Locate the cell with the specified text and output its (X, Y) center coordinate. 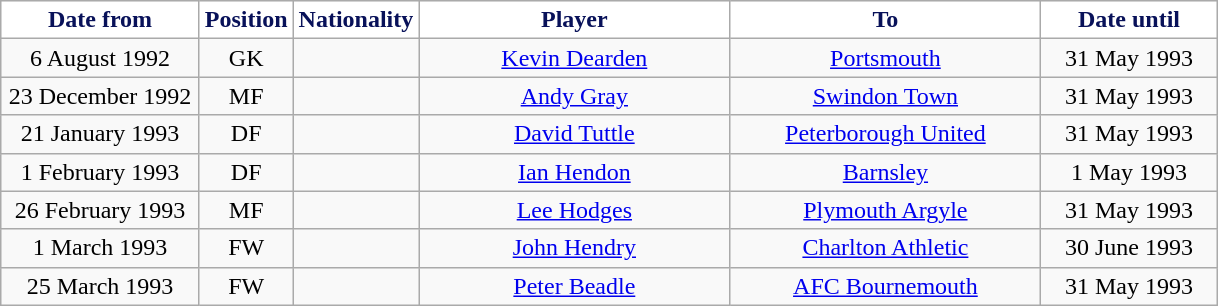
25 March 1993 (100, 286)
David Tuttle (574, 134)
30 June 1993 (1129, 248)
1 May 1993 (1129, 172)
Lee Hodges (574, 210)
Andy Gray (574, 96)
To (886, 20)
GK (246, 58)
26 February 1993 (100, 210)
1 March 1993 (100, 248)
Player (574, 20)
Kevin Dearden (574, 58)
AFC Bournemouth (886, 286)
Barnsley (886, 172)
Plymouth Argyle (886, 210)
Position (246, 20)
6 August 1992 (100, 58)
Date from (100, 20)
Swindon Town (886, 96)
Portsmouth (886, 58)
Ian Hendon (574, 172)
Nationality (356, 20)
1 February 1993 (100, 172)
Charlton Athletic (886, 248)
Date until (1129, 20)
23 December 1992 (100, 96)
Peter Beadle (574, 286)
21 January 1993 (100, 134)
John Hendry (574, 248)
Peterborough United (886, 134)
